From the cell containing the given text, extract its center point as (x, y) coordinate. 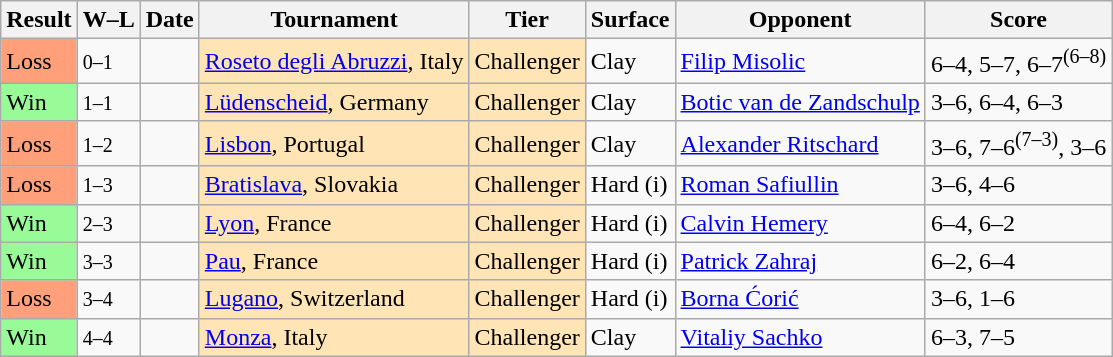
Botic van de Zandschulp (800, 102)
Patrick Zahraj (800, 261)
3–6, 1–6 (1018, 299)
6–4, 5–7, 6–7(6–8) (1018, 62)
1–3 (108, 185)
Filip Misolic (800, 62)
Calvin Hemery (800, 223)
Borna Ćorić (800, 299)
3–6, 6–4, 6–3 (1018, 102)
Tier (527, 20)
Lüdenscheid, Germany (334, 102)
Lyon, France (334, 223)
Lugano, Switzerland (334, 299)
3–4 (108, 299)
Lisbon, Portugal (334, 144)
6–4, 6–2 (1018, 223)
Score (1018, 20)
Alexander Ritschard (800, 144)
Pau, France (334, 261)
4–4 (108, 337)
Bratislava, Slovakia (334, 185)
Tournament (334, 20)
Monza, Italy (334, 337)
Opponent (800, 20)
W–L (108, 20)
Vitaliy Sachko (800, 337)
Roseto degli Abruzzi, Italy (334, 62)
2–3 (108, 223)
6–3, 7–5 (1018, 337)
3–3 (108, 261)
Surface (630, 20)
Date (170, 20)
3–6, 7–6(7–3), 3–6 (1018, 144)
6–2, 6–4 (1018, 261)
Roman Safiullin (800, 185)
3–6, 4–6 (1018, 185)
1–2 (108, 144)
0–1 (108, 62)
Result (39, 20)
1–1 (108, 102)
